Determine the (X, Y) coordinate at the center of the cell enclosing the given text.  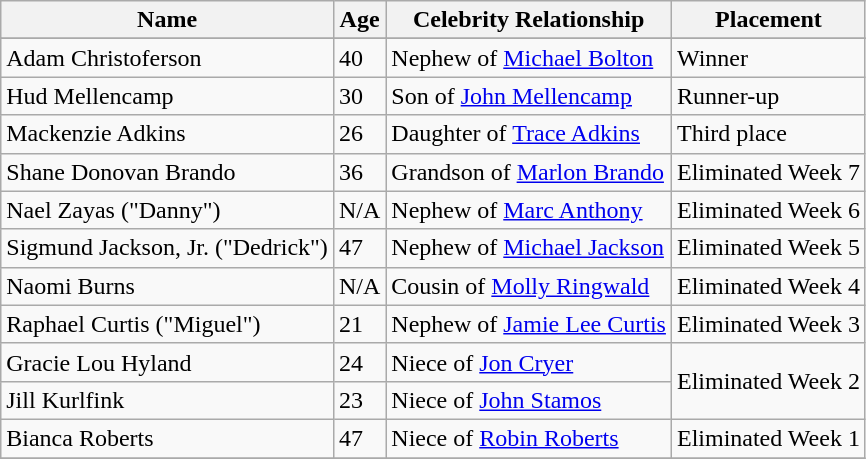
40 (359, 58)
Cousin of Molly Ringwald (529, 286)
Eliminated Week 6 (768, 210)
Niece of Robin Roberts (529, 438)
30 (359, 96)
Nael Zayas ("Danny") (168, 210)
23 (359, 400)
Placement (768, 20)
Winner (768, 58)
Age (359, 20)
Bianca Roberts (168, 438)
26 (359, 134)
Jill Kurlfink (168, 400)
Nephew of Michael Jackson (529, 248)
Nephew of Marc Anthony (529, 210)
Mackenzie Adkins (168, 134)
Naomi Burns (168, 286)
21 (359, 324)
Raphael Curtis ("Miguel") (168, 324)
Third place (768, 134)
Daughter of Trace Adkins (529, 134)
Hud Mellencamp (168, 96)
Sigmund Jackson, Jr. ("Dedrick") (168, 248)
Adam Christoferson (168, 58)
Runner-up (768, 96)
36 (359, 172)
24 (359, 362)
Nephew of Michael Bolton (529, 58)
Eliminated Week 3 (768, 324)
Shane Donovan Brando (168, 172)
Celebrity Relationship (529, 20)
Eliminated Week 7 (768, 172)
Gracie Lou Hyland (168, 362)
Nephew of Jamie Lee Curtis (529, 324)
Name (168, 20)
Eliminated Week 2 (768, 381)
Grandson of Marlon Brando (529, 172)
Eliminated Week 1 (768, 438)
Son of John Mellencamp (529, 96)
Eliminated Week 4 (768, 286)
Niece of Jon Cryer (529, 362)
Niece of John Stamos (529, 400)
Eliminated Week 5 (768, 248)
